Output the [x, y] coordinate of the center of the cell containing the given text.  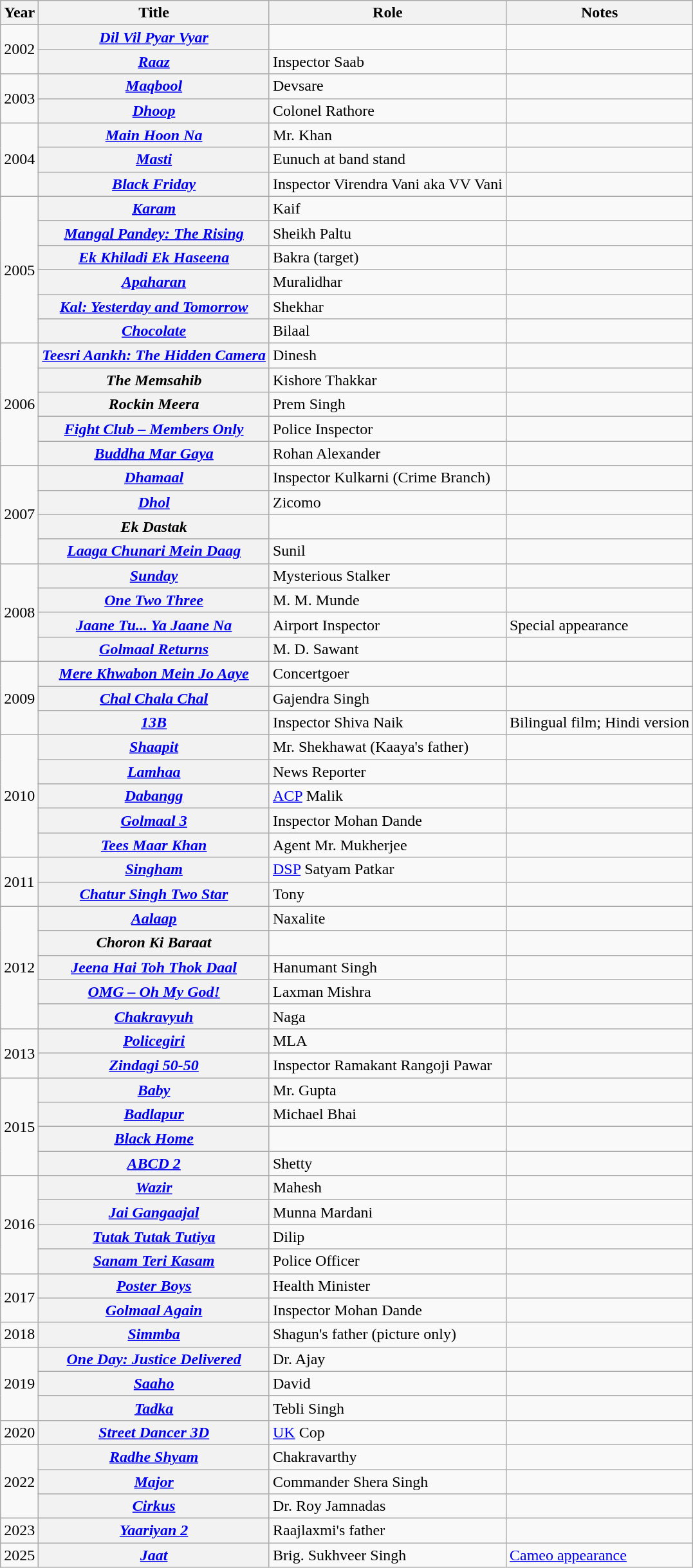
Tadka [154, 1408]
DSP Satyam Patkar [387, 870]
Inspector Kulkarni (Crime Branch) [387, 478]
Buddha Mar Gaya [154, 453]
Zicomo [387, 502]
Title [154, 13]
Bilingual film; Hindi version [599, 723]
Cirkus [154, 1506]
Bakra (target) [387, 257]
Poster Boys [154, 1286]
Fight Club – Members Only [154, 429]
Zindagi 50-50 [154, 1065]
2008 [19, 612]
Golmaal Again [154, 1310]
2006 [19, 405]
MLA [387, 1041]
Dhoop [154, 111]
One Two Three [154, 600]
Commander Shera Singh [387, 1481]
Prem Singh [387, 405]
Golmaal 3 [154, 821]
2020 [19, 1432]
Laaga Chunari Mein Daag [154, 551]
Tees Maar Khan [154, 845]
Tebli Singh [387, 1408]
Dr. Roy Jamnadas [387, 1506]
Dhamaal [154, 478]
ACP Malik [387, 796]
Bilaal [387, 331]
Inspector Shiva Naik [387, 723]
Baby [154, 1090]
Masti [154, 160]
Singham [154, 870]
David [387, 1383]
Mysterious Stalker [387, 576]
Jai Gangaajal [154, 1212]
Raaz [154, 62]
Mahesh [387, 1188]
Inspector Saab [387, 62]
Lamhaa [154, 772]
Mr. Gupta [387, 1090]
Shagun's father (picture only) [387, 1335]
Main Hoon Na [154, 135]
UK Cop [387, 1432]
Aalaap [154, 918]
Eunuch at band stand [387, 160]
Chakravarthy [387, 1457]
Chocolate [154, 331]
Dabangg [154, 796]
Choron Ki Baraat [154, 943]
Cameo appearance [599, 1555]
Chakravyuh [154, 1016]
Chal Chala Chal [154, 698]
2015 [19, 1127]
Jaat [154, 1555]
2009 [19, 698]
2012 [19, 967]
Sheikh Paltu [387, 233]
Gajendra Singh [387, 698]
The Memsahib [154, 380]
Major [154, 1481]
Shekhar [387, 307]
Sunday [154, 576]
Devsare [387, 86]
Yaariyan 2 [154, 1531]
2002 [19, 50]
Ek Khiladi Ek Haseena [154, 257]
2010 [19, 796]
Black Home [154, 1139]
Sanam Teri Kasam [154, 1261]
Karam [154, 208]
2007 [19, 515]
Shetty [387, 1163]
2011 [19, 882]
Ek Dastak [154, 527]
2016 [19, 1225]
Rockin Meera [154, 405]
13B [154, 723]
Policegiri [154, 1041]
Agent Mr. Mukherjee [387, 845]
Brig. Sukhveer Singh [387, 1555]
2019 [19, 1383]
Police Officer [387, 1261]
OMG – Oh My God! [154, 992]
Street Dancer 3D [154, 1432]
Kishore Thakkar [387, 380]
Special appearance [599, 624]
Apaharan [154, 282]
Police Inspector [387, 429]
Golmaal Returns [154, 649]
Dil Vil Pyar Vyar [154, 37]
Mr. Khan [387, 135]
News Reporter [387, 772]
Hanumant Singh [387, 967]
Naga [387, 1016]
2004 [19, 160]
Shaapit [154, 747]
Muralidhar [387, 282]
Rohan Alexander [387, 453]
2025 [19, 1555]
Tony [387, 894]
Munna Mardani [387, 1212]
Health Minister [387, 1286]
Kaif [387, 208]
Colonel Rathore [387, 111]
Jaane Tu... Ya Jaane Na [154, 624]
2022 [19, 1481]
2023 [19, 1531]
Concertgoer [387, 673]
Inspector Ramakant Rangoji Pawar [387, 1065]
Maqbool [154, 86]
One Day: Justice Delivered [154, 1359]
Laxman Mishra [387, 992]
Dinesh [387, 356]
Airport Inspector [387, 624]
Wazir [154, 1188]
Dr. Ajay [387, 1359]
M. D. Sawant [387, 649]
Michael Bhai [387, 1115]
Teesri Aankh: The Hidden Camera [154, 356]
M. M. Munde [387, 600]
Tutak Tutak Tutiya [154, 1237]
Role [387, 13]
Black Friday [154, 184]
Simmba [154, 1335]
Mere Khwabon Mein Jo Aaye [154, 673]
Naxalite [387, 918]
Year [19, 13]
Dilip [387, 1237]
Jeena Hai Toh Thok Daal [154, 967]
2017 [19, 1298]
Notes [599, 13]
Saaho [154, 1383]
Inspector Virendra Vani aka VV Vani [387, 184]
Mangal Pandey: The Rising [154, 233]
Sunil [387, 551]
Kal: Yesterday and Tomorrow [154, 307]
2018 [19, 1335]
Badlapur [154, 1115]
Dhol [154, 502]
Mr. Shekhawat (Kaaya's father) [387, 747]
2003 [19, 98]
ABCD 2 [154, 1163]
Chatur Singh Two Star [154, 894]
Raajlaxmi's father [387, 1531]
2013 [19, 1053]
Radhe Shyam [154, 1457]
2005 [19, 269]
